Locate the cell with the specified text and output its (x, y) center coordinate. 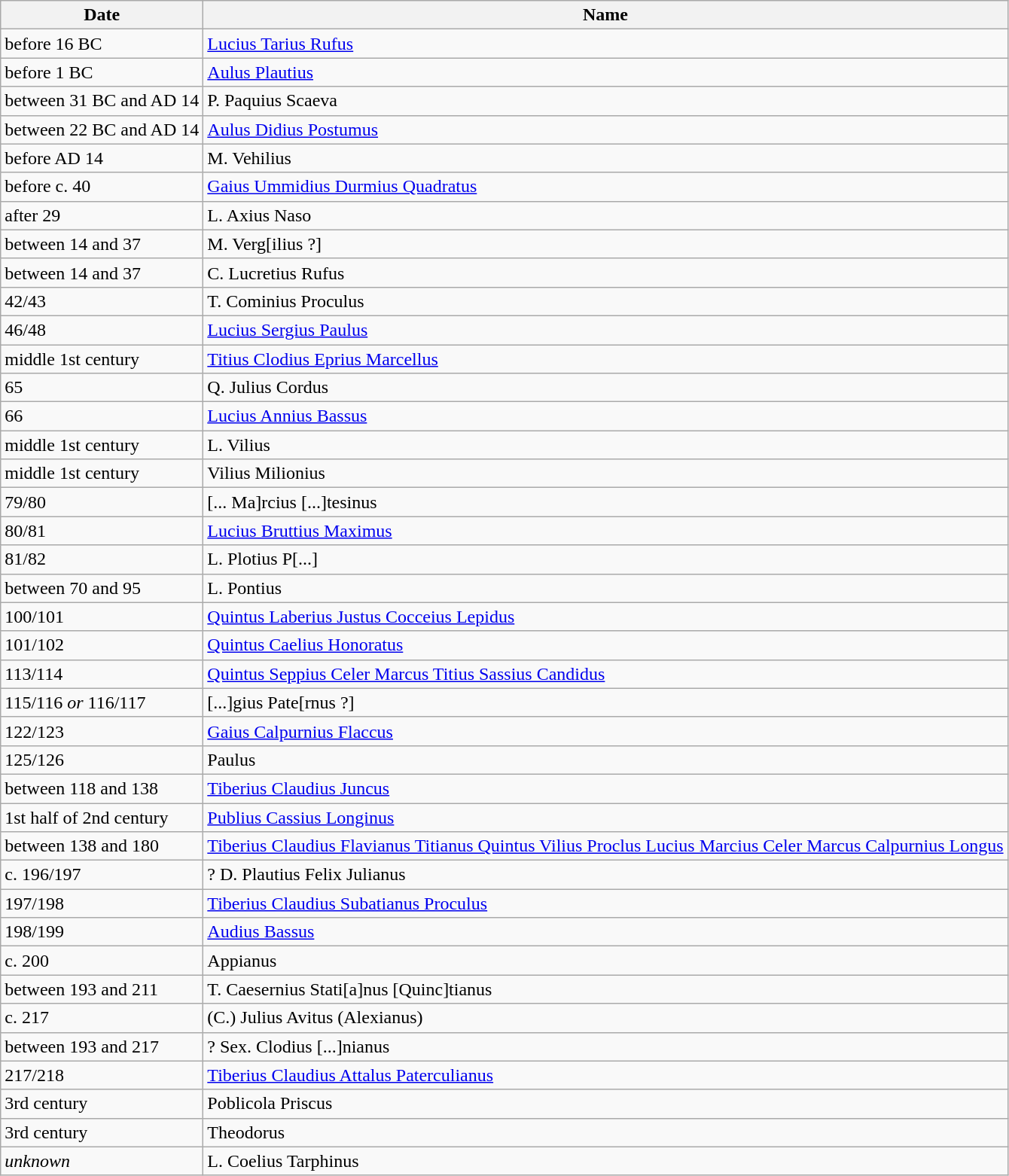
after 29 (102, 215)
T. Cominius Proculus (605, 301)
c. 196/197 (102, 875)
42/43 (102, 301)
100/101 (102, 617)
Quintus Laberius Justus Cocceius Lepidus (605, 617)
between 138 and 180 (102, 846)
115/116 or 116/117 (102, 702)
Theodorus (605, 1132)
before AD 14 (102, 158)
P. Paquius Scaeva (605, 101)
Quintus Seppius Celer Marcus Titius Sassius Candidus (605, 674)
L. Pontius (605, 588)
Lucius Tarius Rufus (605, 44)
before 16 BC (102, 44)
Date (102, 15)
M. Vehilius (605, 158)
L. Plotius P[...] (605, 559)
197/198 (102, 903)
L. Vilius (605, 445)
between 193 and 211 (102, 989)
[... Ma]rcius [...]tesinus (605, 502)
Publius Cassius Longinus (605, 817)
before c. 40 (102, 187)
Aulus Didius Postumus (605, 129)
122/123 (102, 731)
(C.) Julius Avitus (Alexianus) (605, 1018)
Q. Julius Cordus (605, 388)
Quintus Caelius Honoratus (605, 645)
[...]gius Pate[rnus ?] (605, 702)
Tiberius Claudius Attalus Paterculianus (605, 1075)
1st half of 2nd century (102, 817)
66 (102, 416)
198/199 (102, 932)
Gaius Calpurnius Flaccus (605, 731)
217/218 (102, 1075)
Appianus (605, 961)
Tiberius Claudius Flavianus Titianus Quintus Vilius Proclus Lucius Marcius Celer Marcus Calpurnius Longus (605, 846)
Name (605, 15)
113/114 (102, 674)
L. Coelius Tarphinus (605, 1161)
Lucius Annius Bassus (605, 416)
65 (102, 388)
Aulus Plautius (605, 72)
Titius Clodius Eprius Marcellus (605, 359)
T. Caesernius Stati[a]nus [Quinc]tianus (605, 989)
C. Lucretius Rufus (605, 273)
Vilius Milionius (605, 474)
Tiberius Claudius Subatianus Proculus (605, 903)
81/82 (102, 559)
80/81 (102, 531)
before 1 BC (102, 72)
unknown (102, 1161)
Poblicola Priscus (605, 1104)
Audius Bassus (605, 932)
79/80 (102, 502)
c. 217 (102, 1018)
between 118 and 138 (102, 788)
Lucius Sergius Paulus (605, 330)
between 70 and 95 (102, 588)
c. 200 (102, 961)
between 31 BC and AD 14 (102, 101)
between 22 BC and AD 14 (102, 129)
125/126 (102, 760)
L. Axius Naso (605, 215)
46/48 (102, 330)
? Sex. Clodius [...]nianus (605, 1047)
Tiberius Claudius Juncus (605, 788)
between 193 and 217 (102, 1047)
101/102 (102, 645)
Paulus (605, 760)
M. Verg[ilius ?] (605, 244)
? D. Plautius Felix Julianus (605, 875)
Gaius Ummidius Durmius Quadratus (605, 187)
Lucius Bruttius Maximus (605, 531)
